Output the [x, y] coordinate of the center of the cell containing the given text.  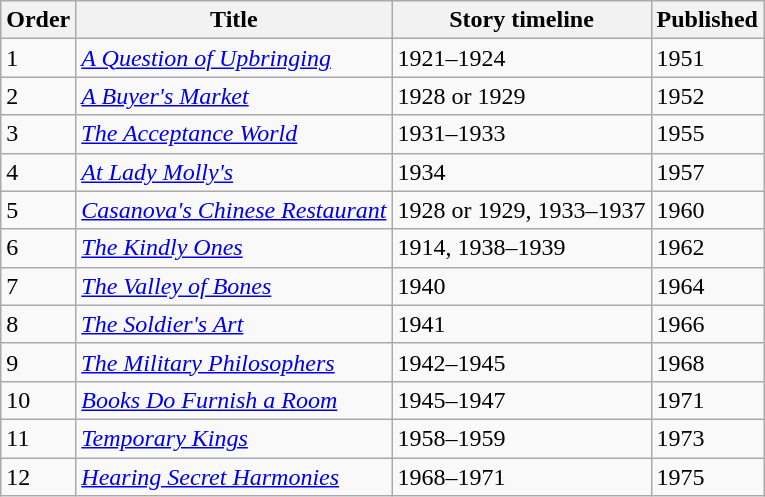
A Buyer's Market [234, 96]
1960 [707, 210]
1 [38, 58]
Hearing Secret Harmonies [234, 477]
The Valley of Bones [234, 286]
1928 or 1929, 1933–1937 [522, 210]
1928 or 1929 [522, 96]
12 [38, 477]
Books Do Furnish a Room [234, 400]
1968–1971 [522, 477]
1941 [522, 324]
10 [38, 400]
4 [38, 172]
1934 [522, 172]
1958–1959 [522, 438]
11 [38, 438]
Title [234, 20]
7 [38, 286]
Temporary Kings [234, 438]
Story timeline [522, 20]
1968 [707, 362]
5 [38, 210]
1964 [707, 286]
3 [38, 134]
1914, 1938–1939 [522, 248]
1945–1947 [522, 400]
1940 [522, 286]
6 [38, 248]
2 [38, 96]
1973 [707, 438]
1931–1933 [522, 134]
Order [38, 20]
A Question of Upbringing [234, 58]
1955 [707, 134]
1971 [707, 400]
Casanova's Chinese Restaurant [234, 210]
The Soldier's Art [234, 324]
1942–1945 [522, 362]
Published [707, 20]
At Lady Molly's [234, 172]
8 [38, 324]
1951 [707, 58]
1921–1924 [522, 58]
The Kindly Ones [234, 248]
1975 [707, 477]
9 [38, 362]
The Military Philosophers [234, 362]
1962 [707, 248]
The Acceptance World [234, 134]
1966 [707, 324]
1952 [707, 96]
1957 [707, 172]
